Provide the (X, Y) coordinate of the cell's center where the given text is located.  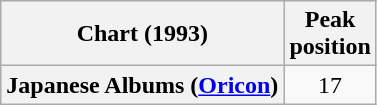
Peakposition (330, 34)
Chart (1993) (142, 34)
Japanese Albums (Oricon) (142, 85)
17 (330, 85)
